Return the (x, y) coordinate for the center point of the cell that contains the specified text.  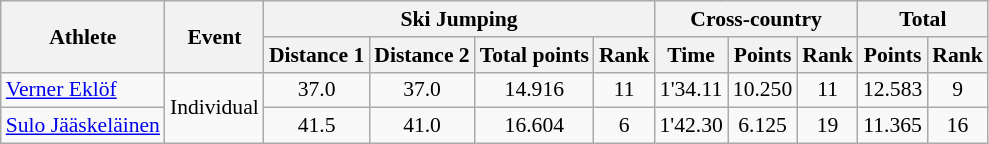
41.5 (316, 126)
Event (214, 36)
1'42.30 (690, 126)
1'34.11 (690, 90)
9 (958, 90)
Total (923, 19)
Sulo Jääskeläinen (83, 126)
41.0 (422, 126)
Total points (534, 55)
Time (690, 55)
16.604 (534, 126)
Athlete (83, 36)
6 (624, 126)
Distance 1 (316, 55)
Ski Jumping (460, 19)
Individual (214, 108)
12.583 (892, 90)
Distance 2 (422, 55)
10.250 (762, 90)
Verner Eklöf (83, 90)
16 (958, 126)
6.125 (762, 126)
Cross-country (756, 19)
19 (828, 126)
14.916 (534, 90)
11.365 (892, 126)
